Pinpoint the cell where the given text exists, returning its (x, y) midpoint coordinate. 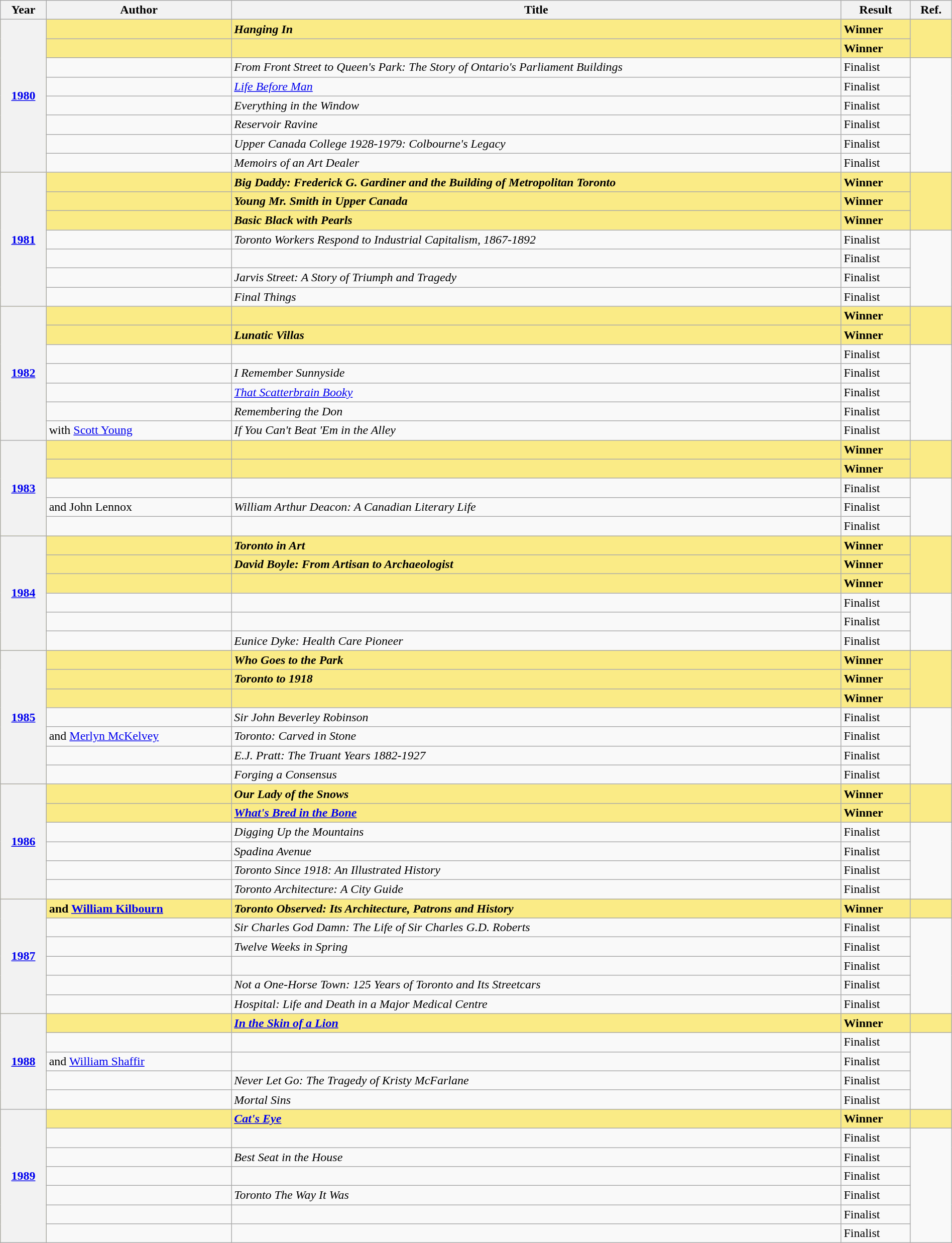
Sir John Beverley Robinson (536, 717)
E.J. Pratt: The Truant Years 1882-1927 (536, 755)
1982 (23, 373)
What's Bred in the Bone (536, 813)
1986 (23, 841)
1981 (23, 239)
Reservoir Ravine (536, 125)
and William Shaffir (139, 1061)
1988 (23, 1061)
1983 (23, 488)
1984 (23, 593)
with Scott Young (139, 430)
Hanging In (536, 29)
Remembering the Don (536, 411)
Toronto: Carved in Stone (536, 736)
and John Lennox (139, 507)
Memoirs of an Art Dealer (536, 163)
Toronto in Art (536, 545)
Sir Charles God Damn: The Life of Sir Charles G.D. Roberts (536, 928)
Life Before Man (536, 86)
William Arthur Deacon: A Canadian Literary Life (536, 507)
Mortal Sins (536, 1099)
Best Seat in the House (536, 1157)
Toronto to 1918 (536, 679)
Toronto Since 1918: An Illustrated History (536, 870)
1985 (23, 717)
Author (139, 10)
Basic Black with Pearls (536, 220)
Jarvis Street: A Story of Triumph and Tragedy (536, 278)
and William Kilbourn (139, 909)
Everything in the Window (536, 105)
That Scatterbrain Booky (536, 392)
Upper Canada College 1928-1979: Colbourne's Legacy (536, 144)
In the Skin of a Lion (536, 1023)
Final Things (536, 297)
Twelve Weeks in Spring (536, 947)
Digging Up the Mountains (536, 832)
From Front Street to Queen's Park: The Story of Ontario's Parliament Buildings (536, 67)
Young Mr. Smith in Upper Canada (536, 201)
Never Let Go: The Tragedy of Kristy McFarlane (536, 1080)
Toronto The Way It Was (536, 1195)
Cat's Eye (536, 1118)
Title (536, 10)
Eunice Dyke: Health Care Pioneer (536, 641)
Our Lady of the Snows (536, 794)
I Remember Sunnyside (536, 373)
Spadina Avenue (536, 851)
Toronto Architecture: A City Guide (536, 889)
Year (23, 10)
David Boyle: From Artisan to Archaeologist (536, 564)
Forging a Consensus (536, 774)
Lunatic Villas (536, 335)
Toronto Observed: Its Architecture, Patrons and History (536, 909)
Ref. (931, 10)
If You Can't Beat 'Em in the Alley (536, 430)
Result (876, 10)
Not a One-Horse Town: 125 Years of Toronto and Its Streetcars (536, 985)
1989 (23, 1176)
1987 (23, 956)
Hospital: Life and Death in a Major Medical Centre (536, 1004)
Big Daddy: Frederick G. Gardiner and the Building of Metropolitan Toronto (536, 182)
Who Goes to the Park (536, 660)
1980 (23, 96)
Toronto Workers Respond to Industrial Capitalism, 1867-1892 (536, 240)
and Merlyn McKelvey (139, 736)
